For the text-containing cell, return its midpoint in [x, y] coordinate format. 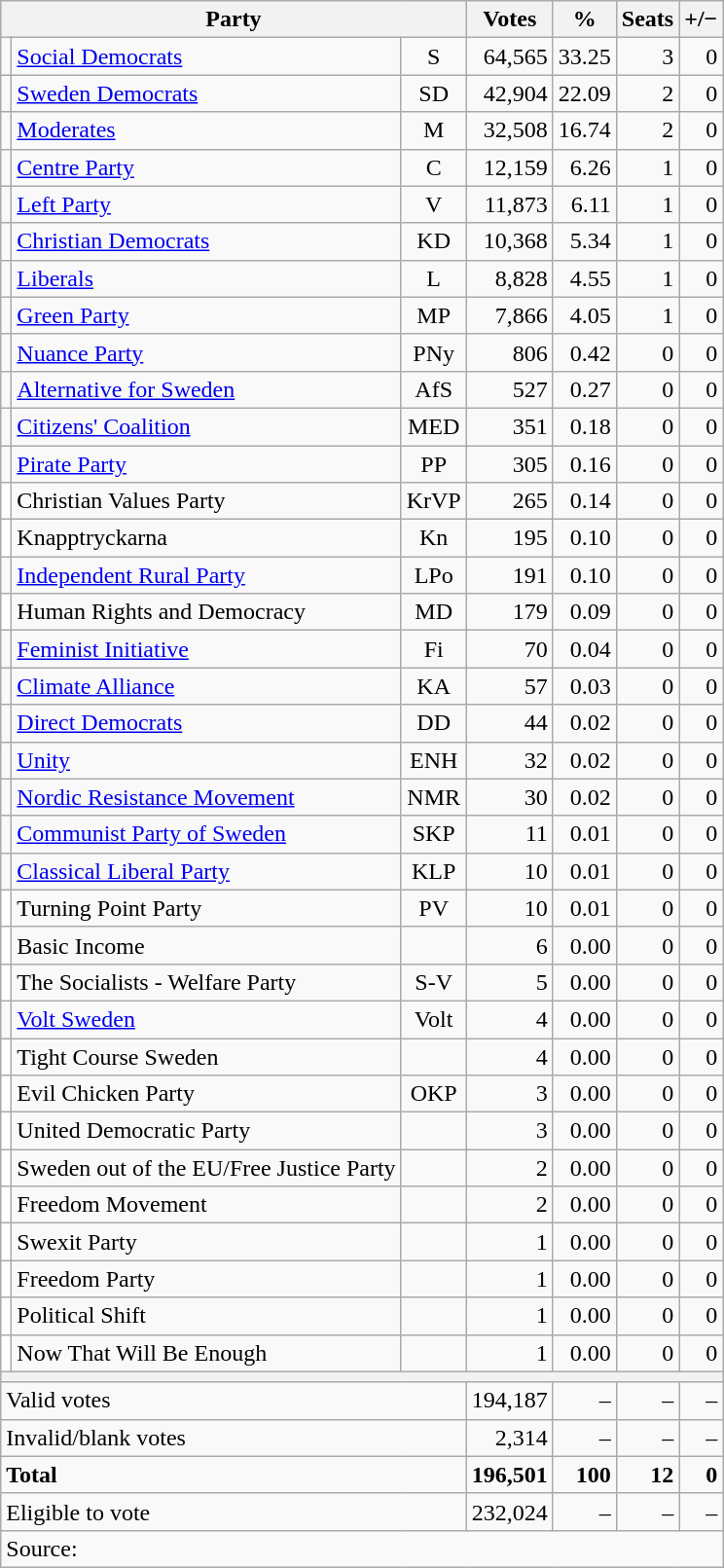
196,501 [510, 1475]
Party [234, 19]
0.18 [584, 426]
SD [434, 93]
806 [510, 352]
16.74 [584, 130]
Votes [510, 19]
Unity [206, 760]
Moderates [206, 130]
The Socialists - Welfare Party [206, 982]
AfS [434, 389]
Sweden out of the EU/Free Justice Party [206, 1168]
0.27 [584, 389]
11,873 [510, 204]
32 [510, 760]
Feminist Initiative [206, 649]
Volt [434, 1019]
12,159 [510, 167]
MED [434, 426]
191 [510, 575]
United Democratic Party [206, 1131]
ENH [434, 760]
PV [434, 908]
Left Party [206, 204]
Centre Party [206, 167]
22.09 [584, 93]
PNy [434, 352]
Political Shift [206, 1316]
0.42 [584, 352]
Eligible to vote [234, 1512]
6.11 [584, 204]
351 [510, 426]
0.03 [584, 686]
C [434, 167]
42,904 [510, 93]
195 [510, 538]
10,368 [510, 241]
Christian Democrats [206, 241]
Climate Alliance [206, 686]
Total [234, 1475]
30 [510, 797]
Nuance Party [206, 352]
44 [510, 723]
MP [434, 315]
Christian Values Party [206, 501]
57 [510, 686]
KA [434, 686]
Turning Point Party [206, 908]
Social Democrats [206, 56]
S-V [434, 982]
LPo [434, 575]
SKP [434, 834]
5.34 [584, 241]
11 [510, 834]
5 [510, 982]
Now That Will Be Enough [206, 1353]
Freedom Movement [206, 1205]
OKP [434, 1094]
KLP [434, 871]
Nordic Resistance Movement [206, 797]
Green Party [206, 315]
70 [510, 649]
Freedom Party [206, 1279]
100 [584, 1475]
DD [434, 723]
Evil Chicken Party [206, 1094]
Source: [362, 1549]
4.05 [584, 315]
PP [434, 464]
KD [434, 241]
6 [510, 945]
S [434, 56]
Alternative for Sweden [206, 389]
Independent Rural Party [206, 575]
Pirate Party [206, 464]
Fi [434, 649]
Knapptryckarna [206, 538]
NMR [434, 797]
Seats [647, 19]
64,565 [510, 56]
12 [647, 1475]
2,314 [510, 1438]
Direct Democrats [206, 723]
0.14 [584, 501]
Communist Party of Sweden [206, 834]
% [584, 19]
Basic Income [206, 945]
Citizens' Coalition [206, 426]
KrVP [434, 501]
265 [510, 501]
32,508 [510, 130]
305 [510, 464]
Kn [434, 538]
MD [434, 612]
0.16 [584, 464]
Liberals [206, 278]
Classical Liberal Party [206, 871]
0.04 [584, 649]
+/− [701, 19]
V [434, 204]
Valid votes [234, 1401]
232,024 [510, 1512]
7,866 [510, 315]
194,187 [510, 1401]
0.09 [584, 612]
M [434, 130]
Volt Sweden [206, 1019]
33.25 [584, 56]
8,828 [510, 278]
L [434, 278]
Tight Course Sweden [206, 1056]
6.26 [584, 167]
Invalid/blank votes [234, 1438]
527 [510, 389]
Human Rights and Democracy [206, 612]
Sweden Democrats [206, 93]
Swexit Party [206, 1242]
179 [510, 612]
4.55 [584, 278]
